Identify which cell holds the provided text, then report its (X, Y) central coordinate. 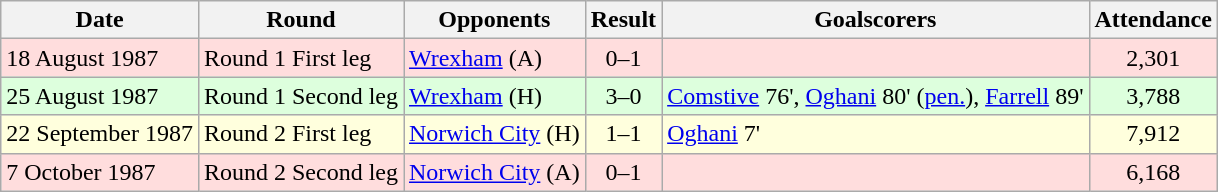
Comstive 76', Oghani 80' (pen.), Farrell 89' (876, 96)
Date (100, 20)
Round 1 First leg (300, 58)
18 August 1987 (100, 58)
Wrexham (A) (495, 58)
7 October 1987 (100, 172)
2,301 (1153, 58)
Norwich City (A) (495, 172)
3,788 (1153, 96)
6,168 (1153, 172)
Round (300, 20)
Attendance (1153, 20)
25 August 1987 (100, 96)
3–0 (623, 96)
Round 1 Second leg (300, 96)
Opponents (495, 20)
Wrexham (H) (495, 96)
7,912 (1153, 134)
Result (623, 20)
Oghani 7' (876, 134)
22 September 1987 (100, 134)
Norwich City (H) (495, 134)
Round 2 First leg (300, 134)
Round 2 Second leg (300, 172)
Goalscorers (876, 20)
1–1 (623, 134)
